For the text-containing cell, return its midpoint in (x, y) coordinate format. 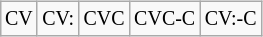
CVC-C (164, 18)
CV:-C (230, 18)
CV (18, 18)
CVC (104, 18)
CV: (58, 18)
